Locate the cell with the specified text and output its (x, y) center coordinate. 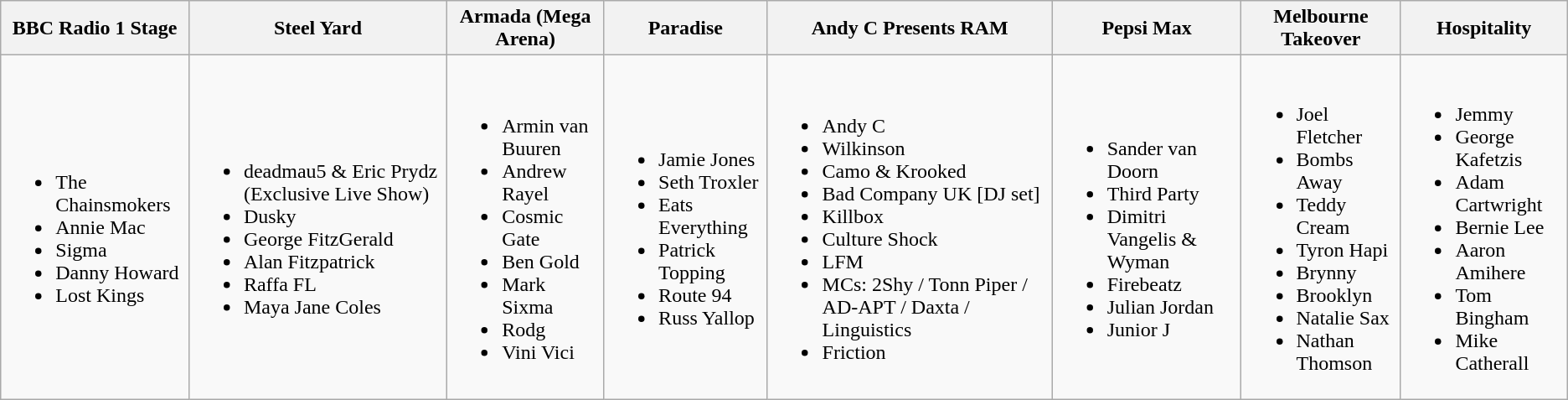
Melbourne Takeover (1321, 29)
JemmyGeorge KafetzisAdam CartwrightBernie LeeAaron AmihereTom BinghamMike Catherall (1484, 227)
Joel FletcherBombs AwayTeddy CreamTyron HapiBrynnyBrooklynNatalie SaxNathan Thomson (1321, 227)
deadmau5 & Eric Prydz (Exclusive Live Show)DuskyGeorge FitzGeraldAlan FitzpatrickRaffa FLMaya Jane Coles (317, 227)
Armin van BuurenAndrew RayelCosmic GateBen GoldMark SixmaRodgVini Vici (526, 227)
Paradise (685, 29)
Armada (Mega Arena) (526, 29)
BBC Radio 1 Stage (95, 29)
Andy C Presents RAM (910, 29)
Pepsi Max (1147, 29)
Sander van DoornThird PartyDimitri Vangelis & WymanFirebeatzJulian JordanJunior J (1147, 227)
Hospitality (1484, 29)
Jamie JonesSeth TroxlerEats EverythingPatrick ToppingRoute 94Russ Yallop (685, 227)
Andy CWilkinsonCamo & KrookedBad Company UK [DJ set]KillboxCulture ShockLFMMCs: 2Shy / Tonn Piper / AD-APT / Daxta / LinguisticsFriction (910, 227)
The ChainsmokersAnnie MacSigmaDanny HowardLost Kings (95, 227)
Steel Yard (317, 29)
